Detect which cell encompasses the target text, then output its [x, y] center coordinate. 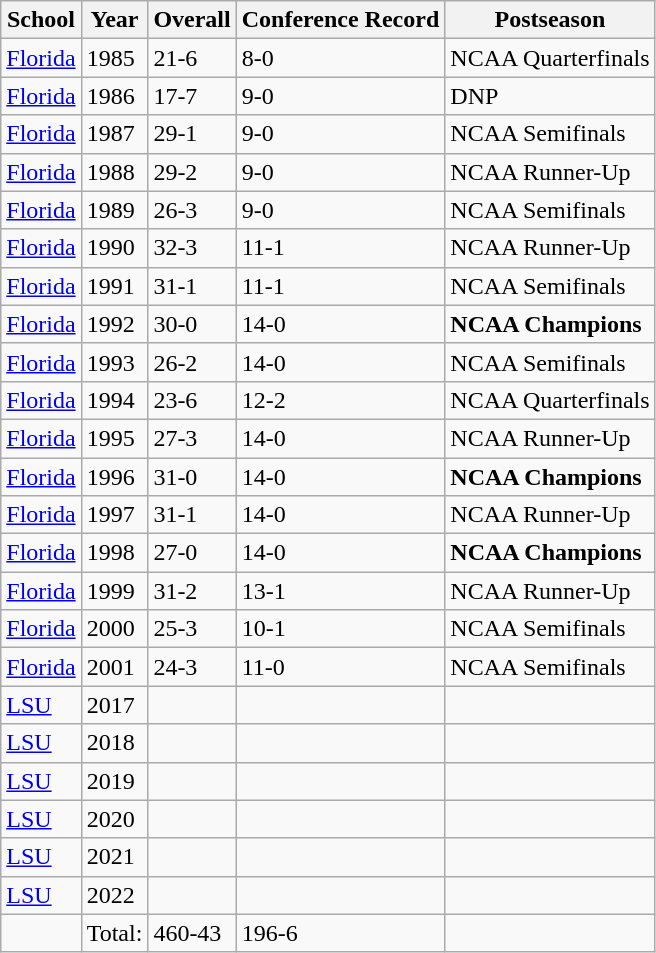
31-2 [192, 591]
30-0 [192, 324]
Total: [114, 933]
29-2 [192, 172]
17-7 [192, 96]
26-2 [192, 362]
27-3 [192, 438]
1998 [114, 553]
31-0 [192, 477]
1995 [114, 438]
1997 [114, 515]
1986 [114, 96]
10-1 [340, 629]
2018 [114, 743]
29-1 [192, 134]
2019 [114, 781]
Year [114, 20]
23-6 [192, 400]
2000 [114, 629]
1990 [114, 248]
Conference Record [340, 20]
1993 [114, 362]
2001 [114, 667]
Postseason [550, 20]
1999 [114, 591]
1996 [114, 477]
13-1 [340, 591]
27-0 [192, 553]
196-6 [340, 933]
25-3 [192, 629]
24-3 [192, 667]
21-6 [192, 58]
1994 [114, 400]
1988 [114, 172]
11-0 [340, 667]
2021 [114, 857]
2017 [114, 705]
1989 [114, 210]
26-3 [192, 210]
1991 [114, 286]
School [41, 20]
460-43 [192, 933]
Overall [192, 20]
DNP [550, 96]
2022 [114, 895]
32-3 [192, 248]
12-2 [340, 400]
2020 [114, 819]
1985 [114, 58]
8-0 [340, 58]
1992 [114, 324]
1987 [114, 134]
